Output the [x, y] coordinate of the center of the cell containing the given text.  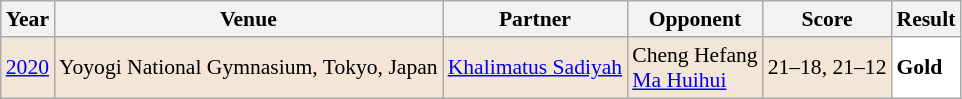
Result [926, 19]
2020 [28, 68]
Partner [536, 19]
Khalimatus Sadiyah [536, 68]
Opponent [694, 19]
21–18, 21–12 [828, 68]
Venue [248, 19]
Cheng Hefang Ma Huihui [694, 68]
Score [828, 19]
Yoyogi National Gymnasium, Tokyo, Japan [248, 68]
Year [28, 19]
Gold [926, 68]
